For the text-containing cell, return its midpoint in [X, Y] coordinate format. 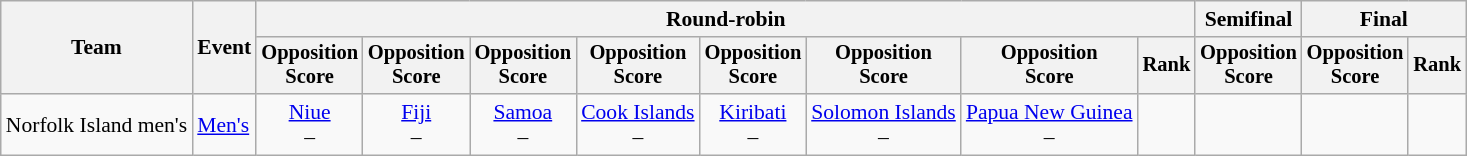
Round-robin [726, 19]
Event [224, 48]
Norfolk Island men's [96, 124]
Men's [224, 124]
Kiribati – [754, 124]
Papua New Guinea – [1050, 124]
Solomon Islands – [884, 124]
Samoa – [524, 124]
Semifinal [1248, 19]
Fiji – [416, 124]
Niue – [310, 124]
Cook Islands – [638, 124]
Final [1384, 19]
Team [96, 48]
